Search for the cell housing the specified text and yield its (X, Y) center coordinate. 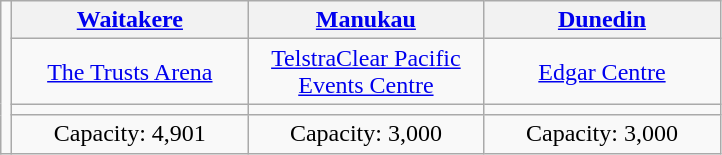
Manukau (366, 20)
Edgar Centre (602, 72)
The Trusts Arena (130, 72)
TelstraClear Pacific Events Centre (366, 72)
Waitakere (130, 20)
Capacity: 4,901 (130, 134)
Dunedin (602, 20)
